Scan for the cell matching the given text and deliver its [X, Y] coordinate at center. 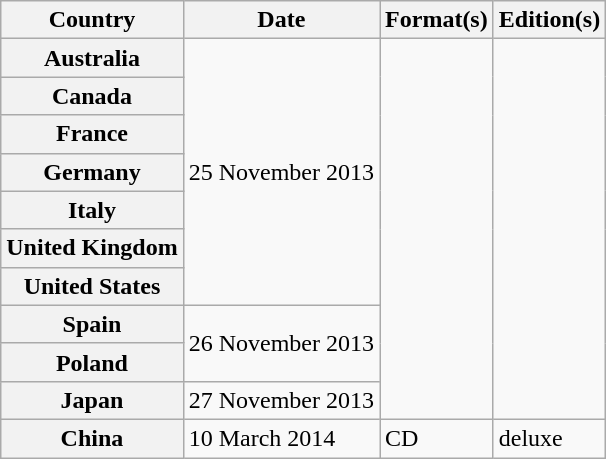
26 November 2013 [281, 343]
United Kingdom [92, 248]
27 November 2013 [281, 400]
10 March 2014 [281, 438]
Spain [92, 324]
Germany [92, 172]
Italy [92, 210]
CD [437, 438]
Edition(s) [549, 20]
Country [92, 20]
Format(s) [437, 20]
Japan [92, 400]
Australia [92, 58]
deluxe [549, 438]
United States [92, 286]
25 November 2013 [281, 172]
China [92, 438]
Date [281, 20]
Canada [92, 96]
Poland [92, 362]
France [92, 134]
